Output the (x, y) coordinate of the center of the cell containing the given text.  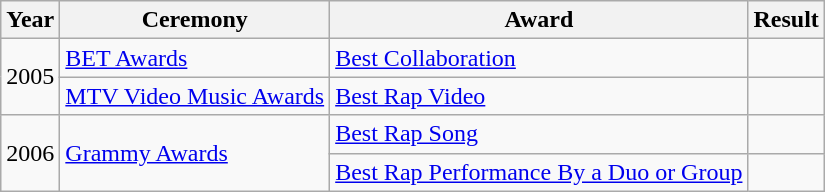
Best Rap Performance By a Duo or Group (539, 172)
Best Rap Video (539, 96)
MTV Video Music Awards (195, 96)
Result (786, 20)
2006 (30, 153)
Ceremony (195, 20)
Best Rap Song (539, 134)
Award (539, 20)
BET Awards (195, 58)
Best Collaboration (539, 58)
Year (30, 20)
Grammy Awards (195, 153)
2005 (30, 77)
